Search for the cell housing the specified text and yield its [X, Y] center coordinate. 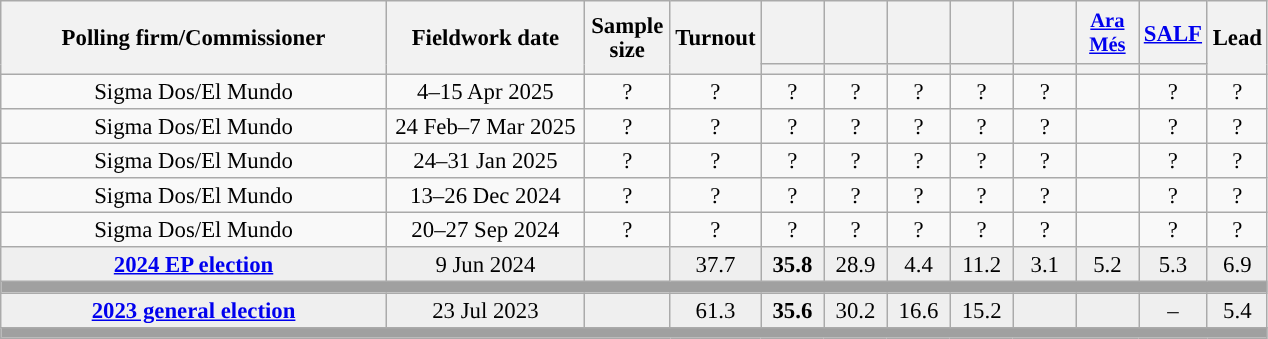
4.4 [918, 266]
Turnout [716, 38]
20–27 Sep 2024 [485, 230]
Lead [1237, 38]
6.9 [1237, 266]
SALF [1172, 32]
5.2 [1107, 266]
16.6 [918, 310]
2023 general election [194, 310]
23 Jul 2023 [485, 310]
11.2 [982, 266]
Fieldwork date [485, 38]
4–15 Apr 2025 [485, 92]
15.2 [982, 310]
28.9 [856, 266]
– [1172, 310]
61.3 [716, 310]
24 Feb–7 Mar 2025 [485, 126]
35.8 [792, 266]
Polling firm/Commissioner [194, 38]
9 Jun 2024 [485, 266]
2024 EP election [194, 266]
5.4 [1237, 310]
3.1 [1044, 266]
35.6 [792, 310]
37.7 [716, 266]
Sample size [627, 38]
24–31 Jan 2025 [485, 162]
5.3 [1172, 266]
30.2 [856, 310]
13–26 Dec 2024 [485, 196]
AraMés [1107, 32]
